Output the [X, Y] coordinate of the center of the cell containing the given text.  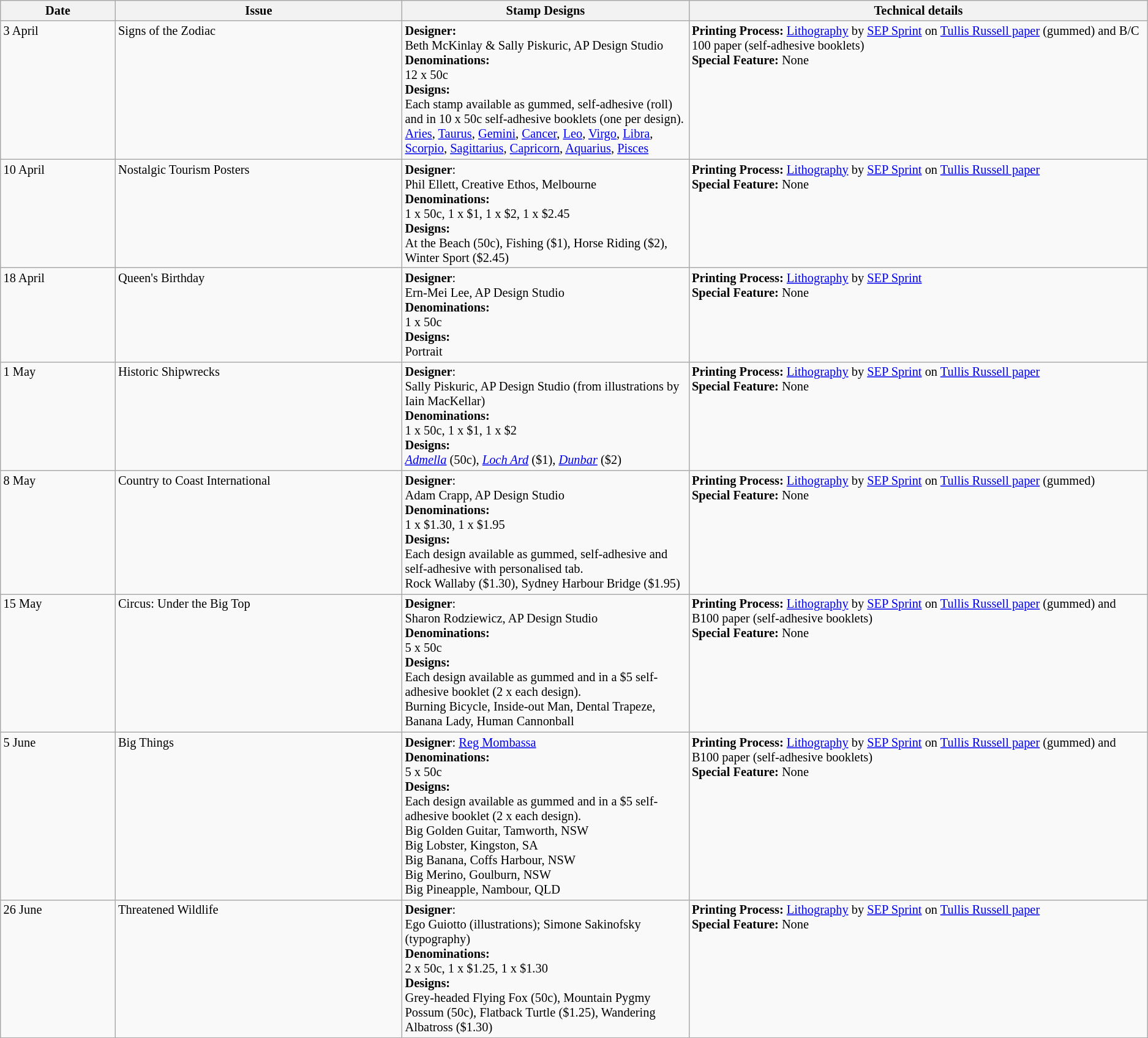
Date [58, 10]
5 June [58, 816]
Threatened Wildlife [258, 969]
Circus: Under the Big Top [258, 663]
Printing Process: Lithography by SEP Sprint on Tullis Russell paper (gummed) and B/C 100 paper (self-adhesive booklets) Special Feature: None [918, 90]
10 April [58, 214]
1 May [58, 416]
15 May [58, 663]
Historic Shipwrecks [258, 416]
Printing Process: Lithography by SEP Sprint on Tullis Russell paper (gummed) Special Feature: None [918, 532]
Designer: Ern-Mei Lee, AP Design Studio Denominations: 1 x 50c Designs: Portrait [546, 315]
Signs of the Zodiac [258, 90]
Issue [258, 10]
Queen's Birthday [258, 315]
8 May [58, 532]
3 April [58, 90]
Nostalgic Tourism Posters [258, 214]
Big Things [258, 816]
26 June [58, 969]
Technical details [918, 10]
Country to Coast International [258, 532]
18 April [58, 315]
Printing Process: Lithography by SEP Sprint Special Feature: None [918, 315]
Stamp Designs [546, 10]
